Determine the [x, y] coordinate at the center of the cell enclosing the given text.  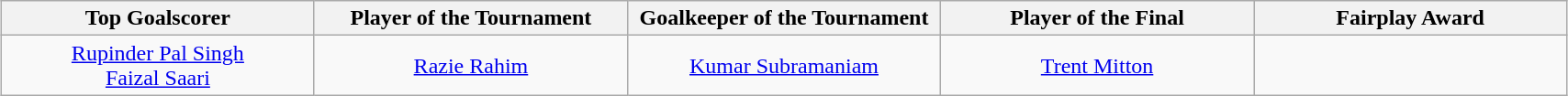
Kumar Subramaniam [784, 66]
Player of the Tournament [470, 18]
Goalkeeper of the Tournament [784, 18]
Trent Mitton [1098, 66]
Rupinder Pal Singh Faizal Saari [158, 66]
Player of the Final [1098, 18]
Razie Rahim [470, 66]
Top Goalscorer [158, 18]
Fairplay Award [1410, 18]
